Return the (x, y) coordinate for the center point of the cell that contains the specified text.  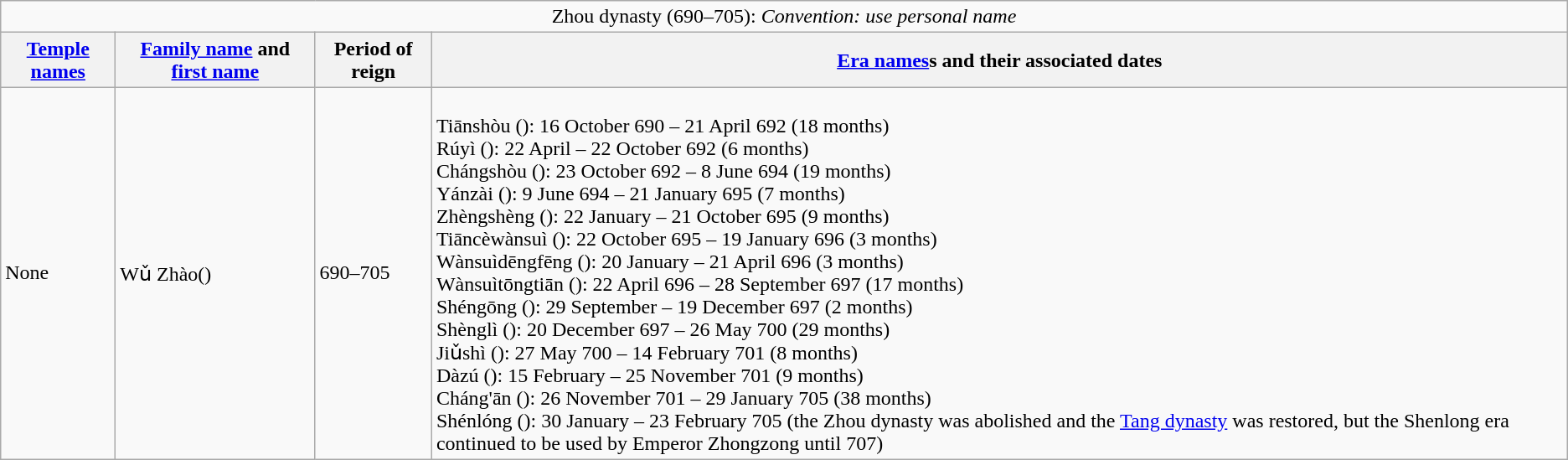
None (59, 273)
Wǔ Zhào() (215, 273)
Period of reign (374, 60)
Zhou dynasty (690–705): Convention: use personal name (784, 17)
Era namess and their associated dates (999, 60)
Family name and first name (215, 60)
690–705 (374, 273)
Temple names (59, 60)
